Pinpoint the cell where the given text exists, returning its (X, Y) midpoint coordinate. 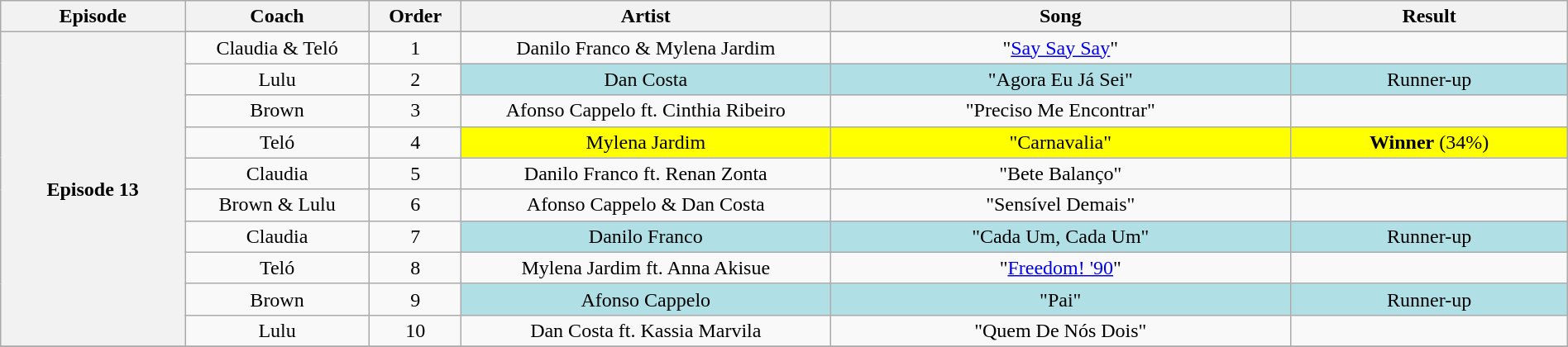
"Quem De Nós Dois" (1060, 330)
"Pai" (1060, 299)
Afonso Cappelo ft. Cinthia Ribeiro (646, 111)
8 (415, 268)
Dan Costa (646, 79)
Brown & Lulu (278, 205)
1 (415, 48)
Danilo Franco & Mylena Jardim (646, 48)
4 (415, 142)
Dan Costa ft. Kassia Marvila (646, 330)
"Cada Um, Cada Um" (1060, 236)
6 (415, 205)
Episode (93, 17)
Mylena Jardim (646, 142)
Claudia & Teló (278, 48)
"Preciso Me Encontrar" (1060, 111)
Danilo Franco (646, 236)
7 (415, 236)
5 (415, 173)
9 (415, 299)
Song (1060, 17)
"Carnavalia" (1060, 142)
Coach (278, 17)
Order (415, 17)
"Sensível Demais" (1060, 205)
3 (415, 111)
Result (1429, 17)
Artist (646, 17)
"Agora Eu Já Sei" (1060, 79)
2 (415, 79)
Afonso Cappelo & Dan Costa (646, 205)
Mylena Jardim ft. Anna Akisue (646, 268)
"Bete Balanço" (1060, 173)
"Freedom! '90" (1060, 268)
Episode 13 (93, 190)
"Say Say Say" (1060, 48)
Winner (34%) (1429, 142)
10 (415, 330)
Danilo Franco ft. Renan Zonta (646, 173)
Afonso Cappelo (646, 299)
